Find where the given text appears and provide that cell's center as (X, Y) coordinate. 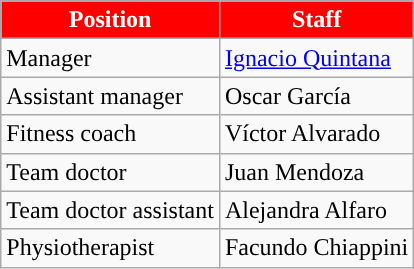
Ignacio Quintana (316, 58)
Team doctor (110, 172)
Position (110, 20)
Alejandra Alfaro (316, 210)
Team doctor assistant (110, 210)
Oscar García (316, 96)
Juan Mendoza (316, 172)
Staff (316, 20)
Assistant manager (110, 96)
Fitness coach (110, 134)
Víctor Alvarado (316, 134)
Physiotherapist (110, 248)
Facundo Chiappini (316, 248)
Manager (110, 58)
